Extract the [x, y] coordinate from the center of the cell holding the provided text.  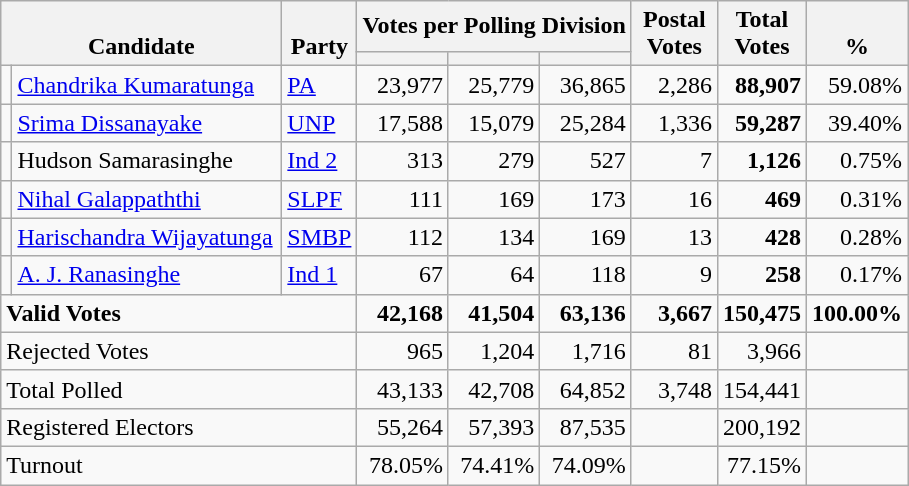
59.08% [856, 85]
Total Votes [762, 34]
200,192 [762, 427]
Party [320, 34]
16 [674, 199]
67 [402, 275]
59,287 [762, 123]
% [856, 34]
A. J. Ranasinghe [147, 275]
1,126 [762, 161]
118 [586, 275]
17,588 [402, 123]
64,852 [586, 389]
150,475 [762, 313]
173 [586, 199]
Srima Dissanayake [147, 123]
Hudson Samarasinghe [147, 161]
77.15% [762, 465]
111 [402, 199]
1,336 [674, 123]
3,667 [674, 313]
64 [494, 275]
25,284 [586, 123]
Total Polled [179, 389]
43,133 [402, 389]
UNP [320, 123]
PostalVotes [674, 34]
428 [762, 237]
Ind 2 [320, 161]
81 [674, 351]
469 [762, 199]
63,136 [586, 313]
Valid Votes [179, 313]
42,708 [494, 389]
Rejected Votes [179, 351]
PA [320, 85]
Registered Electors [179, 427]
36,865 [586, 85]
100.00% [856, 313]
88,907 [762, 85]
527 [586, 161]
134 [494, 237]
Candidate [142, 34]
0.75% [856, 161]
25,779 [494, 85]
7 [674, 161]
0.31% [856, 199]
3,748 [674, 389]
1,204 [494, 351]
39.40% [856, 123]
Nihal Galappaththi [147, 199]
258 [762, 275]
112 [402, 237]
154,441 [762, 389]
41,504 [494, 313]
74.41% [494, 465]
87,535 [586, 427]
0.17% [856, 275]
SLPF [320, 199]
SMBP [320, 237]
Chandrika Kumaratunga [147, 85]
313 [402, 161]
Votes per Polling Division [494, 26]
0.28% [856, 237]
9 [674, 275]
23,977 [402, 85]
57,393 [494, 427]
Ind 1 [320, 275]
3,966 [762, 351]
1,716 [586, 351]
279 [494, 161]
2,286 [674, 85]
Turnout [179, 465]
Harischandra Wijayatunga [147, 237]
15,079 [494, 123]
42,168 [402, 313]
965 [402, 351]
13 [674, 237]
78.05% [402, 465]
74.09% [586, 465]
55,264 [402, 427]
